Capture the cell that displays the provided text and extract its [X, Y] central coordinate. 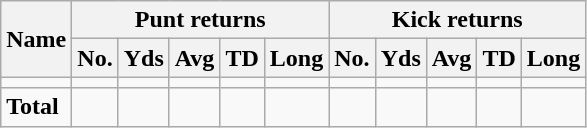
Kick returns [458, 20]
Punt returns [200, 20]
Total [36, 107]
Name [36, 39]
